Identify which cell holds the provided text, then report its [x, y] central coordinate. 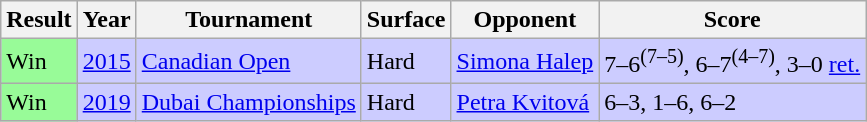
Surface [406, 20]
6–3, 1–6, 6–2 [732, 102]
2015 [106, 62]
Dubai Championships [248, 102]
Score [732, 20]
7–6(7–5), 6–7(4–7), 3–0 ret. [732, 62]
Result [39, 20]
2019 [106, 102]
Opponent [525, 20]
Year [106, 20]
Canadian Open [248, 62]
Petra Kvitová [525, 102]
Simona Halep [525, 62]
Tournament [248, 20]
